Search for the cell housing the specified text and yield its (x, y) center coordinate. 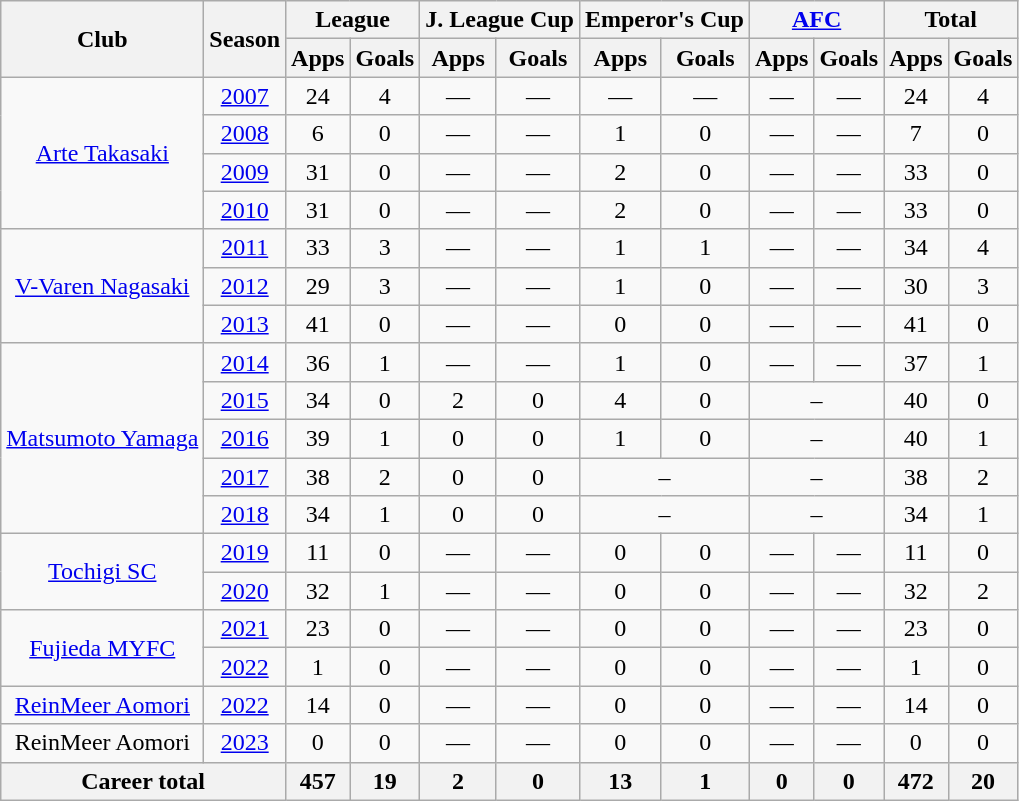
472 (916, 781)
2020 (245, 591)
2009 (245, 172)
Matsumoto Yamaga (102, 438)
29 (318, 286)
30 (916, 286)
Emperor's Cup (664, 20)
2014 (245, 362)
2021 (245, 629)
AFC (816, 20)
2012 (245, 286)
2016 (245, 438)
6 (318, 134)
2010 (245, 210)
2023 (245, 743)
League (353, 20)
Club (102, 39)
19 (385, 781)
13 (620, 781)
Career total (144, 781)
Fujieda MYFC (102, 648)
37 (916, 362)
20 (983, 781)
457 (318, 781)
Tochigi SC (102, 572)
J. League Cup (500, 20)
2015 (245, 400)
2008 (245, 134)
Season (245, 39)
2011 (245, 248)
2018 (245, 515)
Total (951, 20)
36 (318, 362)
V-Varen Nagasaki (102, 286)
2019 (245, 553)
7 (916, 134)
Arte Takasaki (102, 153)
2017 (245, 477)
39 (318, 438)
2013 (245, 324)
2007 (245, 96)
